Return the (x, y) coordinate for the center point of the cell that contains the specified text.  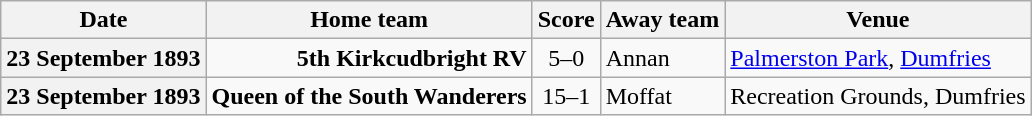
Recreation Grounds, Dumfries (878, 96)
Annan (662, 58)
Away team (662, 20)
Date (104, 20)
5th Kirkcudbright RV (369, 58)
Palmerston Park, Dumfries (878, 58)
Venue (878, 20)
15–1 (566, 96)
Moffat (662, 96)
5–0 (566, 58)
Queen of the South Wanderers (369, 96)
Home team (369, 20)
Score (566, 20)
